Identify which cell holds the provided text, then report its (x, y) central coordinate. 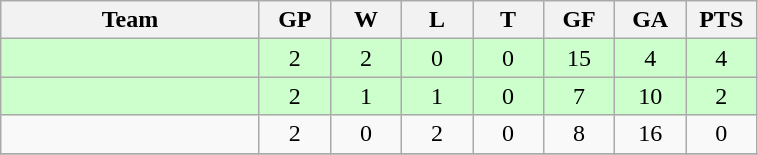
15 (580, 58)
GF (580, 20)
W (366, 20)
Team (130, 20)
GA (650, 20)
8 (580, 134)
10 (650, 96)
L (436, 20)
T (508, 20)
16 (650, 134)
PTS (722, 20)
7 (580, 96)
GP (294, 20)
